Scan for the cell matching the given text and deliver its [x, y] coordinate at center. 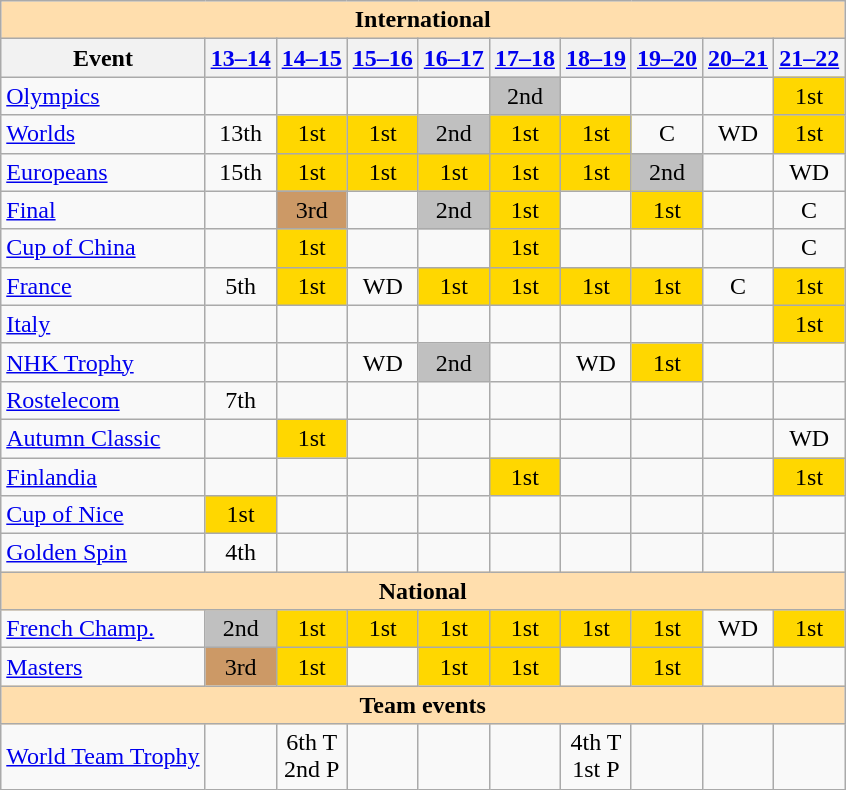
NHK Trophy [103, 362]
Italy [103, 324]
Finlandia [103, 477]
15–16 [382, 58]
20–21 [738, 58]
Olympics [103, 96]
Cup of China [103, 248]
France [103, 286]
13–14 [240, 58]
National [423, 591]
4th T 1st P [596, 756]
16–17 [454, 58]
5th [240, 286]
7th [240, 400]
International [423, 20]
Golden Spin [103, 553]
Final [103, 210]
4th [240, 553]
17–18 [524, 58]
21–22 [810, 58]
Masters [103, 667]
6th T 2nd P [312, 756]
Team events [423, 705]
19–20 [666, 58]
Cup of Nice [103, 515]
Worlds [103, 134]
Europeans [103, 172]
Event [103, 58]
13th [240, 134]
World Team Trophy [103, 756]
14–15 [312, 58]
15th [240, 172]
18–19 [596, 58]
Rostelecom [103, 400]
French Champ. [103, 629]
Autumn Classic [103, 438]
